Detect which cell encompasses the target text, then output its [X, Y] center coordinate. 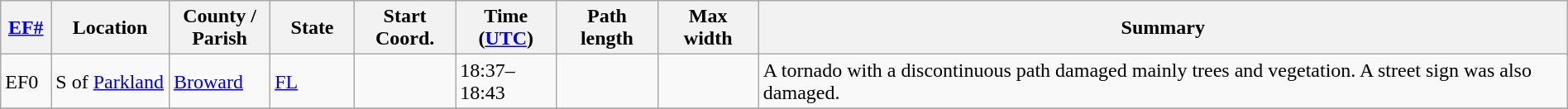
18:37–18:43 [506, 81]
Path length [607, 28]
FL [313, 81]
EF0 [26, 81]
Time (UTC) [506, 28]
Summary [1163, 28]
Broward [219, 81]
Location [111, 28]
Max width [708, 28]
County / Parish [219, 28]
EF# [26, 28]
S of Parkland [111, 81]
A tornado with a discontinuous path damaged mainly trees and vegetation. A street sign was also damaged. [1163, 81]
State [313, 28]
Start Coord. [404, 28]
